Provide the [X, Y] coordinate of the cell's center where the given text is located.  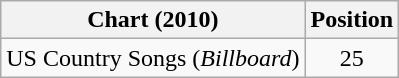
Position [352, 20]
US Country Songs (Billboard) [153, 58]
Chart (2010) [153, 20]
25 [352, 58]
